Output the [X, Y] coordinate of the center of the cell containing the given text.  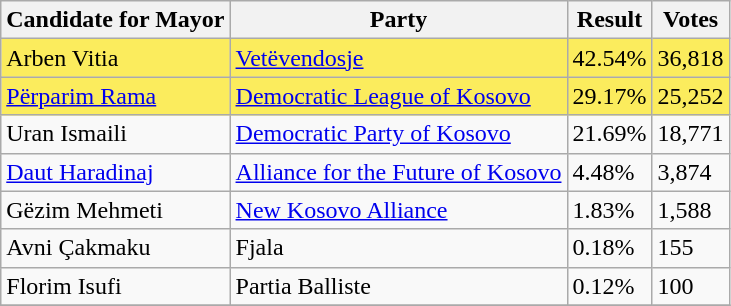
0.12% [610, 286]
3,874 [690, 172]
Votes [690, 20]
18,771 [690, 134]
Daut Haradinaj [116, 172]
21.69% [610, 134]
1,588 [690, 210]
Democratic Party of Kosovo [398, 134]
Fjala [398, 248]
Përparim Rama [116, 96]
0.18% [610, 248]
New Kosovo Alliance [398, 210]
Vetëvendosje [398, 58]
4.48% [610, 172]
29.17% [610, 96]
155 [690, 248]
100 [690, 286]
Avni Çakmaku [116, 248]
Alliance for the Future of Kosovo [398, 172]
Arben Vitia [116, 58]
Uran Ismaili [116, 134]
42.54% [610, 58]
Party [398, 20]
25,252 [690, 96]
Gëzim Mehmeti [116, 210]
1.83% [610, 210]
Florim Isufi [116, 286]
Result [610, 20]
Democratic League of Kosovo [398, 96]
Partia Balliste [398, 286]
Candidate for Mayor [116, 20]
36,818 [690, 58]
